Extract the (x, y) coordinate from the center of the cell holding the provided text.  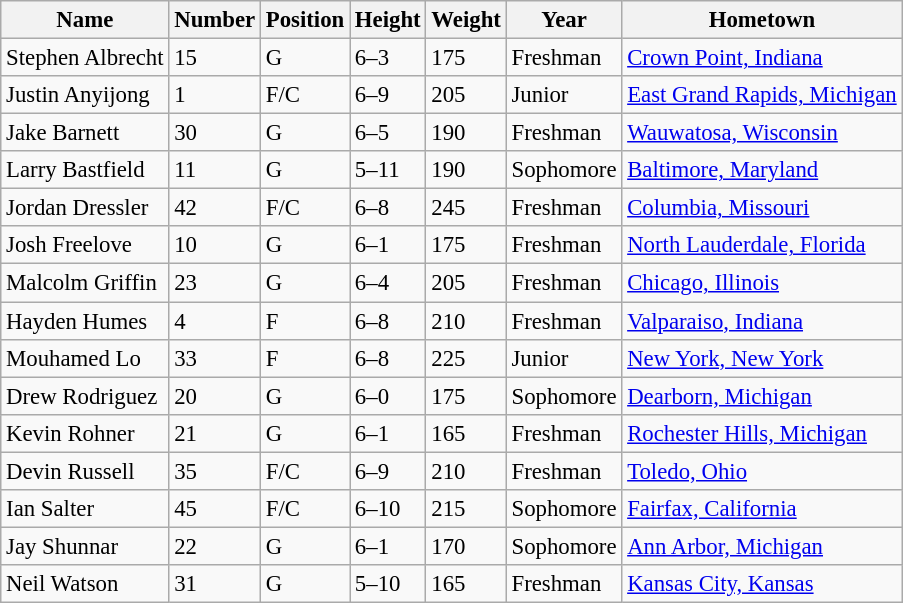
Weight (466, 20)
Kansas City, Kansas (762, 584)
1 (215, 95)
Number (215, 20)
Toledo, Ohio (762, 471)
Justin Anyijong (85, 95)
21 (215, 433)
Drew Rodriguez (85, 396)
35 (215, 471)
Crown Point, Indiana (762, 58)
15 (215, 58)
Jay Shunnar (85, 546)
Malcolm Griffin (85, 283)
6–4 (388, 283)
Ian Salter (85, 509)
Columbia, Missouri (762, 208)
East Grand Rapids, Michigan (762, 95)
Fairfax, California (762, 509)
5–10 (388, 584)
Baltimore, Maryland (762, 170)
30 (215, 133)
Kevin Rohner (85, 433)
6–0 (388, 396)
Year (564, 20)
6–3 (388, 58)
Valparaiso, Indiana (762, 321)
11 (215, 170)
33 (215, 358)
Neil Watson (85, 584)
Jordan Dressler (85, 208)
225 (466, 358)
Name (85, 20)
Josh Freelove (85, 245)
Position (304, 20)
Mouhamed Lo (85, 358)
170 (466, 546)
Hometown (762, 20)
Rochester Hills, Michigan (762, 433)
5–11 (388, 170)
Wauwatosa, Wisconsin (762, 133)
North Lauderdale, Florida (762, 245)
6–5 (388, 133)
215 (466, 509)
31 (215, 584)
4 (215, 321)
22 (215, 546)
42 (215, 208)
45 (215, 509)
Stephen Albrecht (85, 58)
Hayden Humes (85, 321)
Larry Bastfield (85, 170)
20 (215, 396)
Chicago, Illinois (762, 283)
Dearborn, Michigan (762, 396)
Jake Barnett (85, 133)
Ann Arbor, Michigan (762, 546)
Devin Russell (85, 471)
245 (466, 208)
23 (215, 283)
6–10 (388, 509)
Height (388, 20)
New York, New York (762, 358)
10 (215, 245)
